Search for the cell housing the specified text and yield its (X, Y) center coordinate. 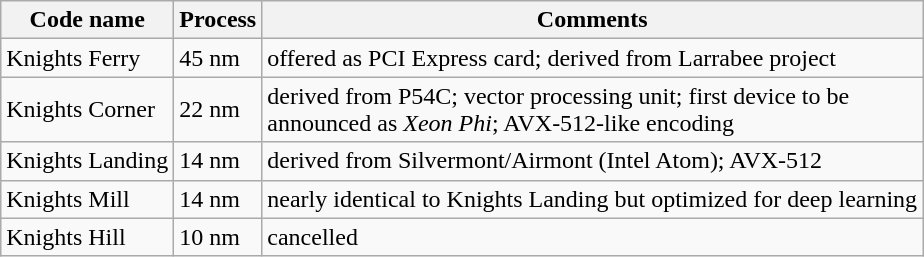
derived from Silvermont/Airmont (Intel Atom); AVX-512 (592, 161)
Code name (88, 20)
Knights Ferry (88, 58)
Knights Mill (88, 199)
derived from P54C; vector processing unit; first device to be announced as Xeon Phi; AVX-512-like encoding (592, 110)
cancelled (592, 237)
Knights Landing (88, 161)
nearly identical to Knights Landing but optimized for deep learning (592, 199)
Knights Hill (88, 237)
22 nm (218, 110)
45 nm (218, 58)
Comments (592, 20)
10 nm (218, 237)
Process (218, 20)
Knights Corner (88, 110)
offered as PCI Express card; derived from Larrabee project (592, 58)
